Output the (X, Y) coordinate of the center of the cell containing the given text.  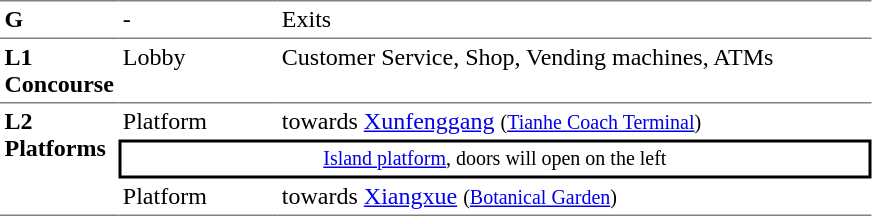
Customer Service, Shop, Vending machines, ATMs (574, 70)
Exits (574, 19)
towards Xunfenggang (Tianhe Coach Terminal) (574, 121)
L1Concourse (59, 70)
L2Platforms (59, 159)
Lobby (198, 70)
G (59, 19)
- (198, 19)
Island platform, doors will open on the left (494, 160)
towards Xiangxue (Botanical Garden) (574, 197)
